Detect which cell encompasses the target text, then output its (X, Y) center coordinate. 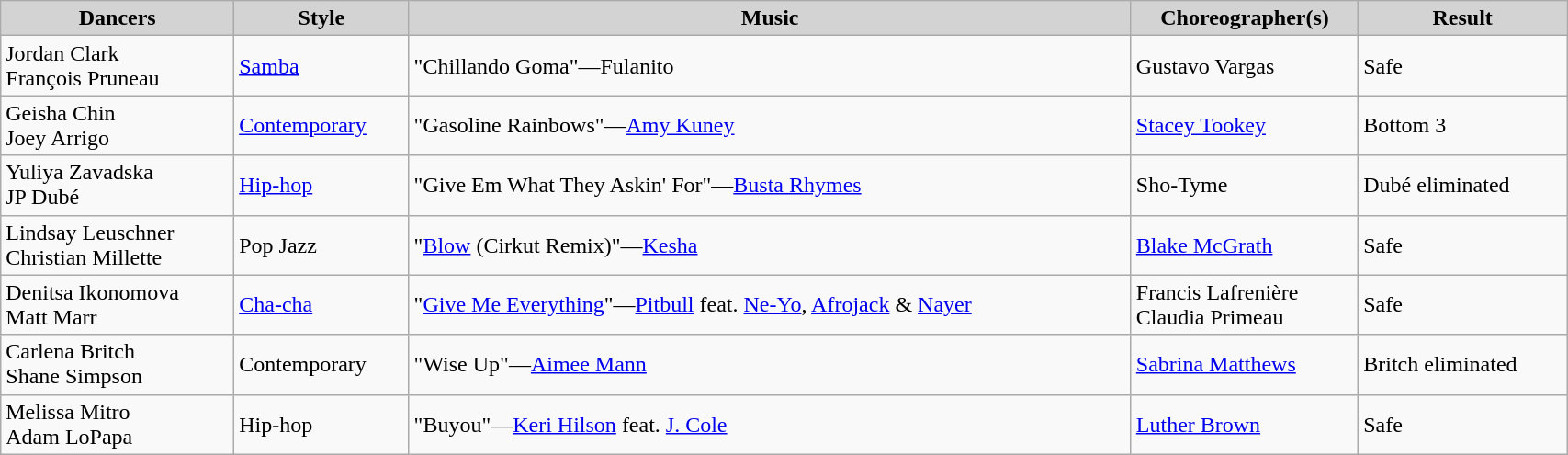
"Give Em What They Askin' For"—Busta Rhymes (770, 186)
Cha-cha (321, 305)
Francis LafrenièreClaudia Primeau (1244, 305)
"Wise Up"—Aimee Mann (770, 364)
Pop Jazz (321, 245)
"Buyou"—Keri Hilson feat. J. Cole (770, 425)
Melissa MitroAdam LoPapa (118, 425)
Dubé eliminated (1462, 186)
Style (321, 18)
Yuliya ZavadskaJP Dubé (118, 186)
Music (770, 18)
Samba (321, 66)
Geisha ChinJoey Arrigo (118, 125)
Result (1462, 18)
Sho-Tyme (1244, 186)
Bottom 3 (1462, 125)
Britch eliminated (1462, 364)
Stacey Tookey (1244, 125)
Blake McGrath (1244, 245)
Denitsa IkonomovaMatt Marr (118, 305)
Jordan ClarkFrançois Pruneau (118, 66)
Sabrina Matthews (1244, 364)
Dancers (118, 18)
"Gasoline Rainbows"—Amy Kuney (770, 125)
"Give Me Everything"—Pitbull feat. Ne-Yo, Afrojack & Nayer (770, 305)
Luther Brown (1244, 425)
"Chillando Goma"—Fulanito (770, 66)
Choreographer(s) (1244, 18)
Lindsay LeuschnerChristian Millette (118, 245)
"Blow (Cirkut Remix)"—Kesha (770, 245)
Carlena BritchShane Simpson (118, 364)
Gustavo Vargas (1244, 66)
